Search for the cell housing the specified text and yield its (x, y) center coordinate. 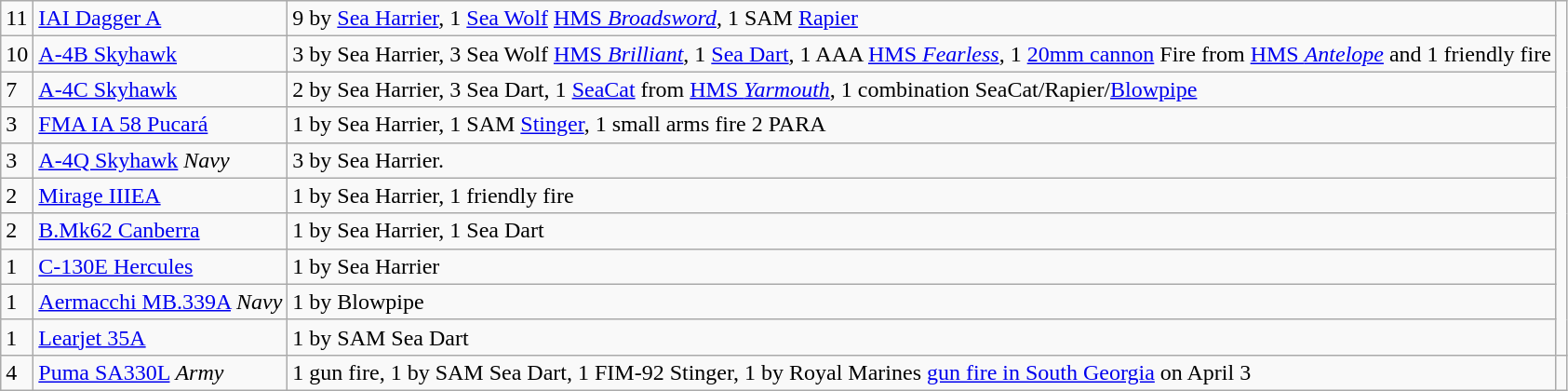
1 by Sea Harrier, 1 Sea Dart (922, 231)
1 by Sea Harrier (922, 266)
IAI Dagger A (160, 19)
10 (17, 54)
3 by Sea Harrier. (922, 160)
A-4Q Skyhawk Navy (160, 160)
C-130E Hercules (160, 266)
Learjet 35A (160, 337)
1 by Blowpipe (922, 302)
9 by Sea Harrier, 1 Sea Wolf HMS Broadsword, 1 SAM Rapier (922, 19)
A-4C Skyhawk (160, 89)
11 (17, 19)
1 by Sea Harrier, 1 friendly fire (922, 195)
1 gun fire, 1 by SAM Sea Dart, 1 FIM-92 Stinger, 1 by Royal Marines gun fire in South Georgia on April 3 (922, 372)
A-4B Skyhawk (160, 54)
4 (17, 372)
1 by SAM Sea Dart (922, 337)
B.Mk62 Canberra (160, 231)
7 (17, 89)
Puma SA330L Army (160, 372)
Mirage IIIEA (160, 195)
FMA IA 58 Pucará (160, 125)
1 by Sea Harrier, 1 SAM Stinger, 1 small arms fire 2 PARA (922, 125)
3 by Sea Harrier, 3 Sea Wolf HMS Brilliant, 1 Sea Dart, 1 AAA HMS Fearless, 1 20mm cannon Fire from HMS Antelope and 1 friendly fire (922, 54)
Aermacchi MB.339A Navy (160, 302)
2 by Sea Harrier, 3 Sea Dart, 1 SeaCat from HMS Yarmouth, 1 combination SeaCat/Rapier/Blowpipe (922, 89)
